Return the (X, Y) coordinate for the center point of the cell that contains the specified text.  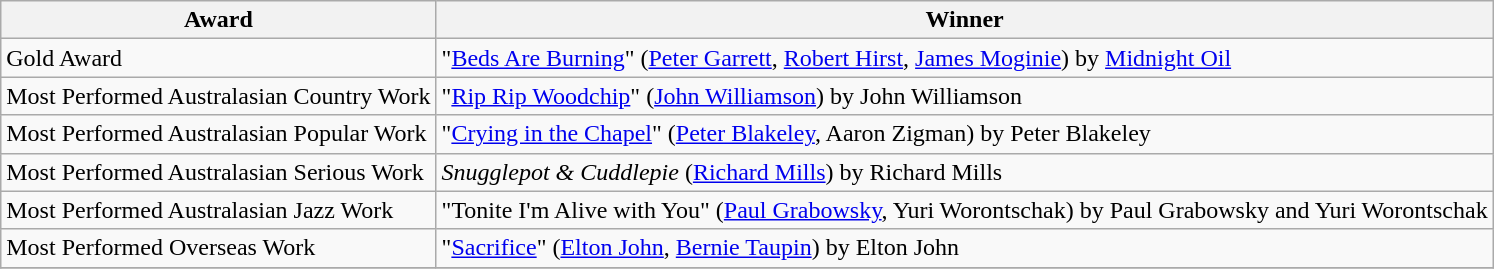
Most Performed Overseas Work (218, 248)
Most Performed Australasian Country Work (218, 96)
Snugglepot & Cuddlepie (Richard Mills) by Richard Mills (964, 172)
Most Performed Australasian Jazz Work (218, 210)
Gold Award (218, 58)
"Beds Are Burning" (Peter Garrett, Robert Hirst, James Moginie) by Midnight Oil (964, 58)
Most Performed Australasian Serious Work (218, 172)
Winner (964, 20)
"Sacrifice" (Elton John, Bernie Taupin) by Elton John (964, 248)
Most Performed Australasian Popular Work (218, 134)
"Crying in the Chapel" (Peter Blakeley, Aaron Zigman) by Peter Blakeley (964, 134)
Award (218, 20)
"Tonite I'm Alive with You" (Paul Grabowsky, Yuri Worontschak) by Paul Grabowsky and Yuri Worontschak (964, 210)
"Rip Rip Woodchip" (John Williamson) by John Williamson (964, 96)
